Identify which cell holds the provided text, then report its (X, Y) central coordinate. 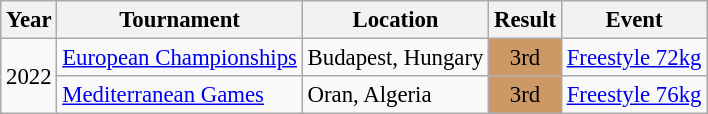
Result (526, 20)
Location (395, 20)
Mediterranean Games (180, 95)
Freestyle 76kg (634, 95)
Budapest, Hungary (395, 58)
Freestyle 72kg (634, 58)
Oran, Algeria (395, 95)
European Championships (180, 58)
2022 (29, 76)
Year (29, 20)
Tournament (180, 20)
Event (634, 20)
